Scan for the cell matching the given text and deliver its [X, Y] coordinate at center. 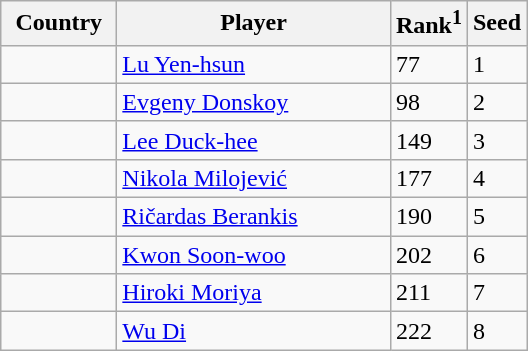
211 [428, 293]
Rank1 [428, 24]
Wu Di [254, 331]
202 [428, 255]
Lu Yen-hsun [254, 64]
Player [254, 24]
98 [428, 102]
Nikola Milojević [254, 178]
5 [496, 217]
1 [496, 64]
149 [428, 140]
77 [428, 64]
7 [496, 293]
Lee Duck-hee [254, 140]
Country [59, 24]
8 [496, 331]
Evgeny Donskoy [254, 102]
222 [428, 331]
190 [428, 217]
Kwon Soon-woo [254, 255]
Seed [496, 24]
Ričardas Berankis [254, 217]
4 [496, 178]
6 [496, 255]
177 [428, 178]
3 [496, 140]
Hiroki Moriya [254, 293]
2 [496, 102]
